Find where the given text appears and provide that cell's center as [x, y] coordinate. 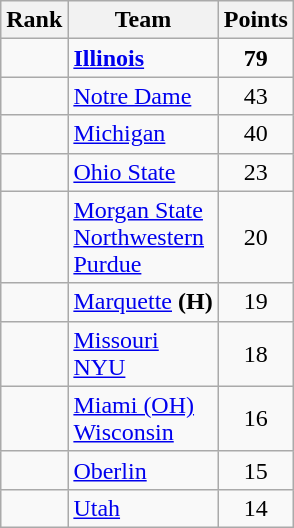
40 [256, 134]
Michigan [143, 134]
Miami (OH)Wisconsin [143, 418]
23 [256, 172]
Illinois [143, 58]
Marquette (H) [143, 302]
Notre Dame [143, 96]
18 [256, 354]
14 [256, 508]
Morgan StateNorthwesternPurdue [143, 237]
MissouriNYU [143, 354]
Team [143, 20]
20 [256, 237]
43 [256, 96]
15 [256, 470]
16 [256, 418]
Oberlin [143, 470]
79 [256, 58]
Ohio State [143, 172]
19 [256, 302]
Utah [143, 508]
Points [256, 20]
Rank [34, 20]
